Find where the given text appears and provide that cell's center as (x, y) coordinate. 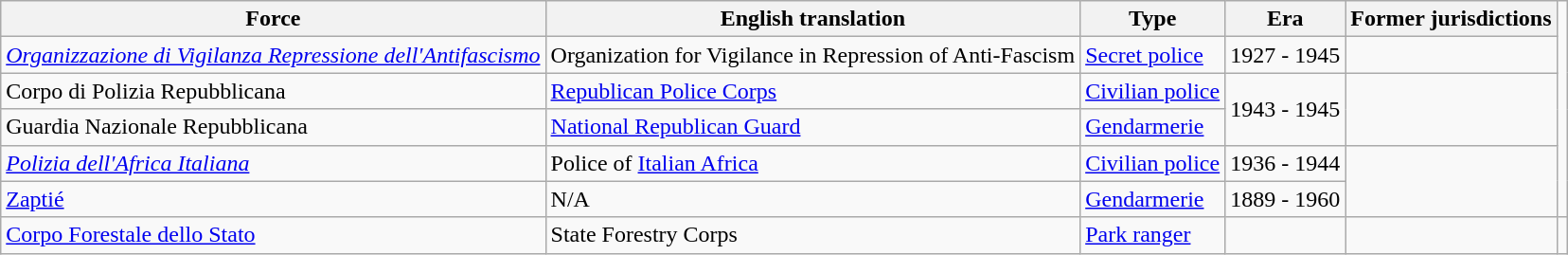
1927 - 1945 (1286, 55)
English translation (812, 19)
Secret police (1153, 55)
Republican Police Corps (812, 91)
1943 - 1945 (1286, 109)
Era (1286, 19)
Organizzazione di Vigilanza Repressione dell'Antifascismo (273, 55)
Polizia dell'Africa Italiana (273, 163)
National Republican Guard (812, 127)
Park ranger (1153, 235)
1936 - 1944 (1286, 163)
Organization for Vigilance in Repression of Anti-Fascism (812, 55)
1889 - 1960 (1286, 199)
Type (1153, 19)
Corpo Forestale dello Stato (273, 235)
Police of Italian Africa (812, 163)
Corpo di Polizia Repubblicana (273, 91)
Guardia Nazionale Repubblicana (273, 127)
N/A (812, 199)
Zaptié (273, 199)
Former jurisdictions (1451, 19)
State Forestry Corps (812, 235)
Force (273, 19)
